Find where the given text appears and provide that cell's center as [x, y] coordinate. 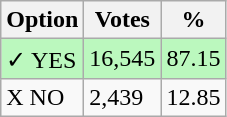
✓ YES [42, 59]
Option [42, 20]
X NO [42, 97]
Votes [122, 20]
12.85 [194, 97]
87.15 [194, 59]
16,545 [122, 59]
2,439 [122, 97]
% [194, 20]
